Scan for the cell matching the given text and deliver its (x, y) coordinate at center. 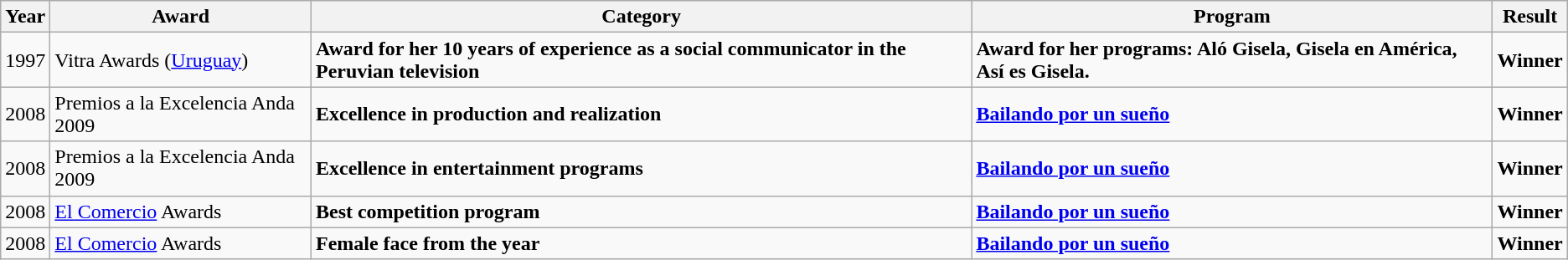
Program (1232, 17)
Award for her 10 years of experience as a social communicator in the Peruvian television (641, 60)
Excellence in production and realization (641, 114)
Award for her programs: Aló Gisela, Gisela en América, Así es Gisela. (1232, 60)
Award (181, 17)
Vitra Awards (Uruguay) (181, 60)
Female face from the year (641, 243)
1997 (25, 60)
Best competition program (641, 212)
Excellence in entertainment programs (641, 169)
Year (25, 17)
Category (641, 17)
Result (1529, 17)
